Extract the [x, y] coordinate from the center of the cell holding the provided text.  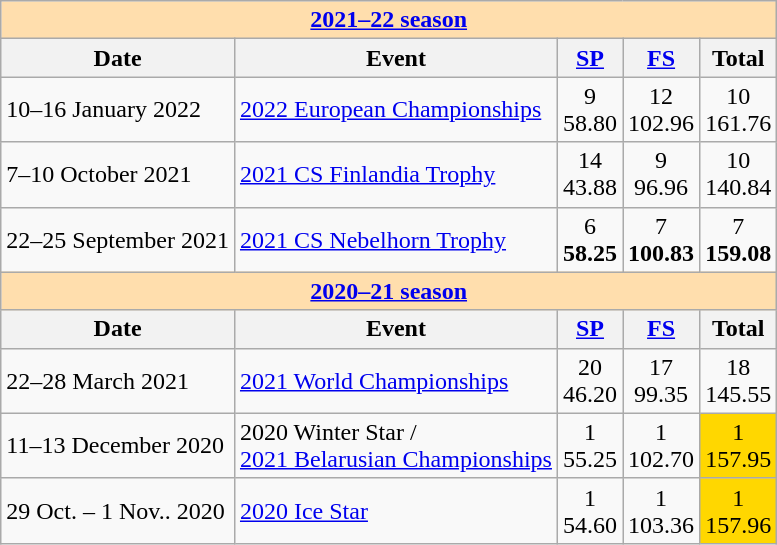
18 145.55 [738, 380]
2021–22 season [389, 20]
7 100.83 [662, 240]
9 96.96 [662, 174]
10 140.84 [738, 174]
7 159.08 [738, 240]
2021 World Championships [396, 380]
11–13 December 2020 [118, 446]
6 58.25 [590, 240]
2020 Winter Star / 2021 Belarusian Championships [396, 446]
1 55.25 [590, 446]
10–16 January 2022 [118, 110]
17 99.35 [662, 380]
1 102.70 [662, 446]
2021 CS Finlandia Trophy [396, 174]
20 46.20 [590, 380]
1 103.36 [662, 510]
2020 Ice Star [396, 510]
22–25 September 2021 [118, 240]
1 54.60 [590, 510]
1 157.96 [738, 510]
14 43.88 [590, 174]
2020–21 season [389, 291]
2022 European Championships [396, 110]
9 58.80 [590, 110]
22–28 March 2021 [118, 380]
2021 CS Nebelhorn Trophy [396, 240]
29 Oct. – 1 Nov.. 2020 [118, 510]
1 157.95 [738, 446]
12 102.96 [662, 110]
10 161.76 [738, 110]
7–10 October 2021 [118, 174]
